Return the [X, Y] coordinate for the center point of the cell that contains the specified text.  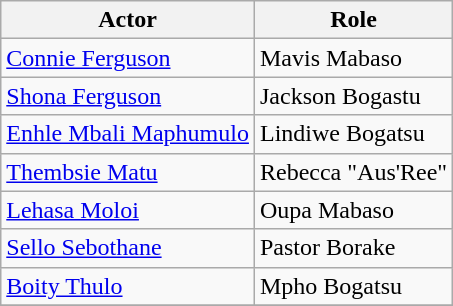
Actor [128, 20]
Jackson Bogastu [353, 96]
Rebecca "Aus'Ree" [353, 172]
Boity Thulo [128, 286]
Connie Ferguson [128, 58]
Shona Ferguson [128, 96]
Pastor Borake [353, 248]
Thembsie Matu [128, 172]
Sello Sebothane [128, 248]
Lehasa Moloi [128, 210]
Role [353, 20]
Oupa Mabaso [353, 210]
Lindiwe Bogatsu [353, 134]
Enhle Mbali Maphumulo [128, 134]
Mpho Bogatsu [353, 286]
Mavis Mabaso [353, 58]
